Detect which cell encompasses the target text, then output its (x, y) center coordinate. 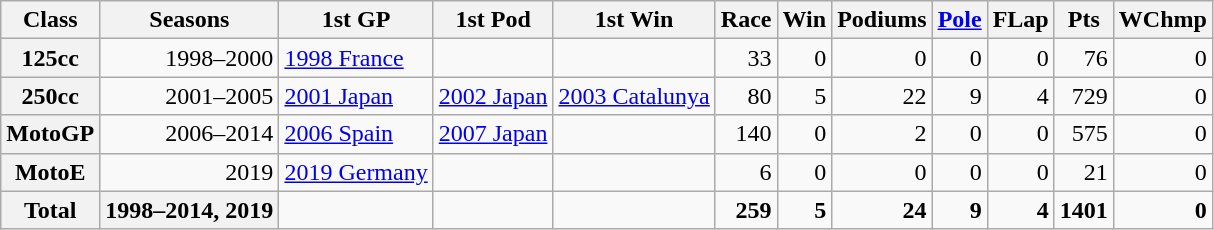
MotoE (50, 172)
1st GP (356, 20)
2001–2005 (190, 96)
24 (882, 210)
2006–2014 (190, 134)
Total (50, 210)
125cc (50, 58)
2003 Catalunya (634, 96)
575 (1084, 134)
Seasons (190, 20)
80 (746, 96)
Class (50, 20)
1st Win (634, 20)
1998 France (356, 58)
22 (882, 96)
2007 Japan (493, 134)
1st Pod (493, 20)
140 (746, 134)
2019 (190, 172)
6 (746, 172)
Win (804, 20)
Pts (1084, 20)
Podiums (882, 20)
76 (1084, 58)
21 (1084, 172)
2001 Japan (356, 96)
1401 (1084, 210)
Pole (960, 20)
33 (746, 58)
2002 Japan (493, 96)
250cc (50, 96)
2019 Germany (356, 172)
1998–2014, 2019 (190, 210)
Race (746, 20)
FLap (1020, 20)
WChmp (1162, 20)
729 (1084, 96)
1998–2000 (190, 58)
259 (746, 210)
2 (882, 134)
MotoGP (50, 134)
2006 Spain (356, 134)
